Extract the (x, y) coordinate from the center of the cell holding the provided text.  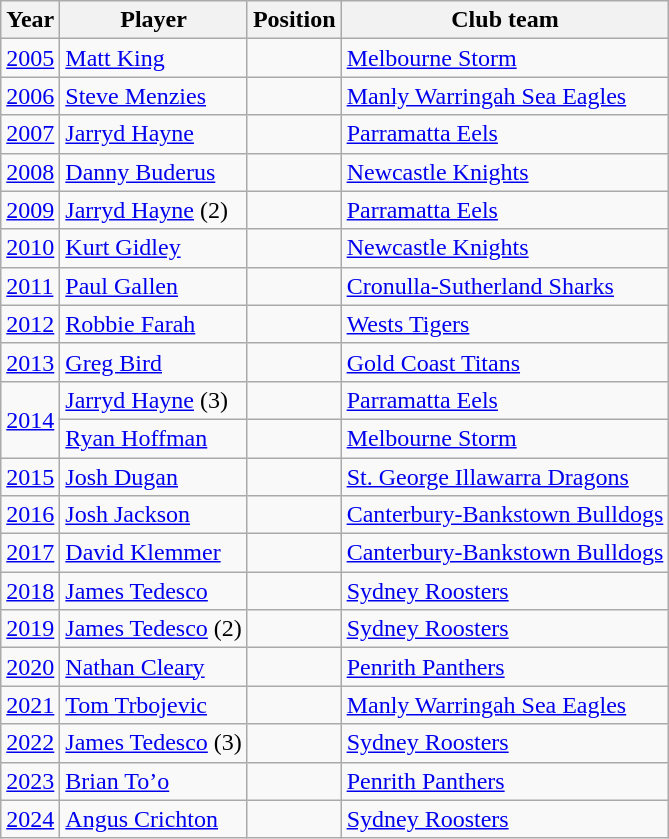
Jarryd Hayne (2) (154, 210)
Tom Trbojevic (154, 705)
2005 (30, 58)
2015 (30, 477)
David Klemmer (154, 553)
2019 (30, 629)
Kurt Gidley (154, 248)
Robbie Farah (154, 324)
2011 (30, 286)
Angus Crichton (154, 819)
2009 (30, 210)
2017 (30, 553)
Greg Bird (154, 362)
Brian To’o (154, 781)
Wests Tigers (505, 324)
2023 (30, 781)
St. George Illawarra Dragons (505, 477)
2014 (30, 419)
2012 (30, 324)
2020 (30, 667)
2022 (30, 743)
Jarryd Hayne (154, 134)
2008 (30, 172)
2018 (30, 591)
Club team (505, 20)
2010 (30, 248)
Gold Coast Titans (505, 362)
Cronulla-Sutherland Sharks (505, 286)
Steve Menzies (154, 96)
Matt King (154, 58)
Josh Jackson (154, 515)
Player (154, 20)
Danny Buderus (154, 172)
2016 (30, 515)
James Tedesco (3) (154, 743)
Nathan Cleary (154, 667)
Josh Dugan (154, 477)
Year (30, 20)
2024 (30, 819)
Paul Gallen (154, 286)
2021 (30, 705)
James Tedesco (2) (154, 629)
Ryan Hoffman (154, 438)
Jarryd Hayne (3) (154, 400)
2013 (30, 362)
2007 (30, 134)
2006 (30, 96)
Position (294, 20)
James Tedesco (154, 591)
